Return the (X, Y) coordinate for the center point of the cell that contains the specified text.  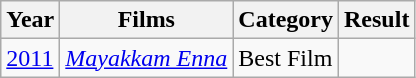
Year (30, 20)
Mayakkam Enna (146, 58)
Best Film (286, 58)
2011 (30, 58)
Result (377, 20)
Category (286, 20)
Films (146, 20)
